Determine the (x, y) coordinate at the center of the cell enclosing the given text.  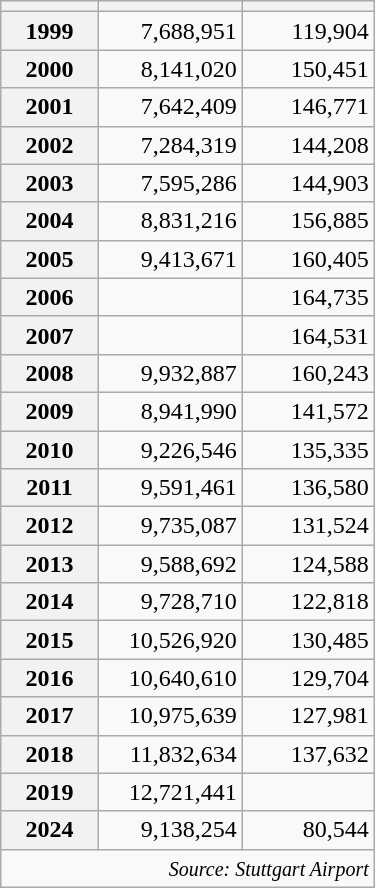
164,735 (308, 297)
136,580 (308, 488)
2012 (50, 526)
2017 (50, 716)
8,141,020 (170, 69)
131,524 (308, 526)
9,728,710 (170, 602)
2018 (50, 754)
124,588 (308, 564)
10,975,639 (170, 716)
127,981 (308, 716)
7,284,319 (170, 145)
156,885 (308, 221)
2016 (50, 678)
129,704 (308, 678)
9,138,254 (170, 830)
144,903 (308, 183)
8,941,990 (170, 411)
1999 (50, 31)
7,595,286 (170, 183)
160,243 (308, 373)
146,771 (308, 107)
164,531 (308, 335)
2005 (50, 259)
2011 (50, 488)
122,818 (308, 602)
130,485 (308, 640)
2001 (50, 107)
144,208 (308, 145)
2009 (50, 411)
80,544 (308, 830)
2013 (50, 564)
2000 (50, 69)
2002 (50, 145)
10,640,610 (170, 678)
8,831,216 (170, 221)
Source: Stuttgart Airport (188, 868)
119,904 (308, 31)
9,735,087 (170, 526)
7,688,951 (170, 31)
7,642,409 (170, 107)
2024 (50, 830)
141,572 (308, 411)
9,588,692 (170, 564)
2004 (50, 221)
12,721,441 (170, 792)
2003 (50, 183)
2006 (50, 297)
135,335 (308, 449)
2008 (50, 373)
11,832,634 (170, 754)
2014 (50, 602)
2015 (50, 640)
137,632 (308, 754)
9,591,461 (170, 488)
9,413,671 (170, 259)
10,526,920 (170, 640)
160,405 (308, 259)
9,932,887 (170, 373)
9,226,546 (170, 449)
2010 (50, 449)
2007 (50, 335)
150,451 (308, 69)
2019 (50, 792)
